Find where the given text appears and provide that cell's center as (x, y) coordinate. 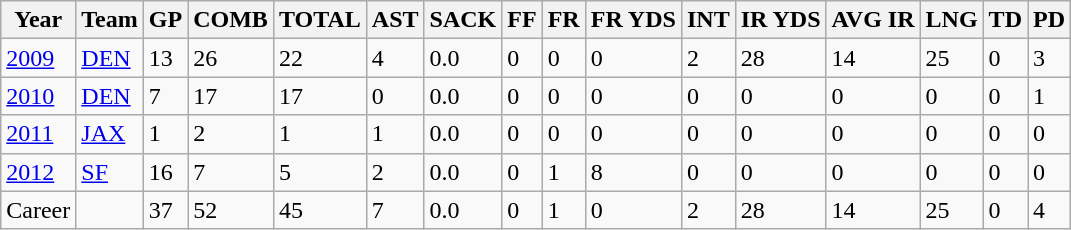
SF (110, 172)
JAX (110, 134)
22 (320, 58)
52 (231, 210)
LNG (952, 20)
AST (395, 20)
3 (1050, 58)
GP (165, 20)
FR (564, 20)
8 (633, 172)
Year (38, 20)
2011 (38, 134)
IR YDS (780, 20)
SACK (463, 20)
13 (165, 58)
2009 (38, 58)
TOTAL (320, 20)
FF (522, 20)
2010 (38, 96)
16 (165, 172)
TD (1005, 20)
PD (1050, 20)
26 (231, 58)
FR YDS (633, 20)
Career (38, 210)
2012 (38, 172)
45 (320, 210)
INT (708, 20)
37 (165, 210)
AVG IR (873, 20)
Team (110, 20)
5 (320, 172)
COMB (231, 20)
